Detect which cell encompasses the target text, then output its [X, Y] center coordinate. 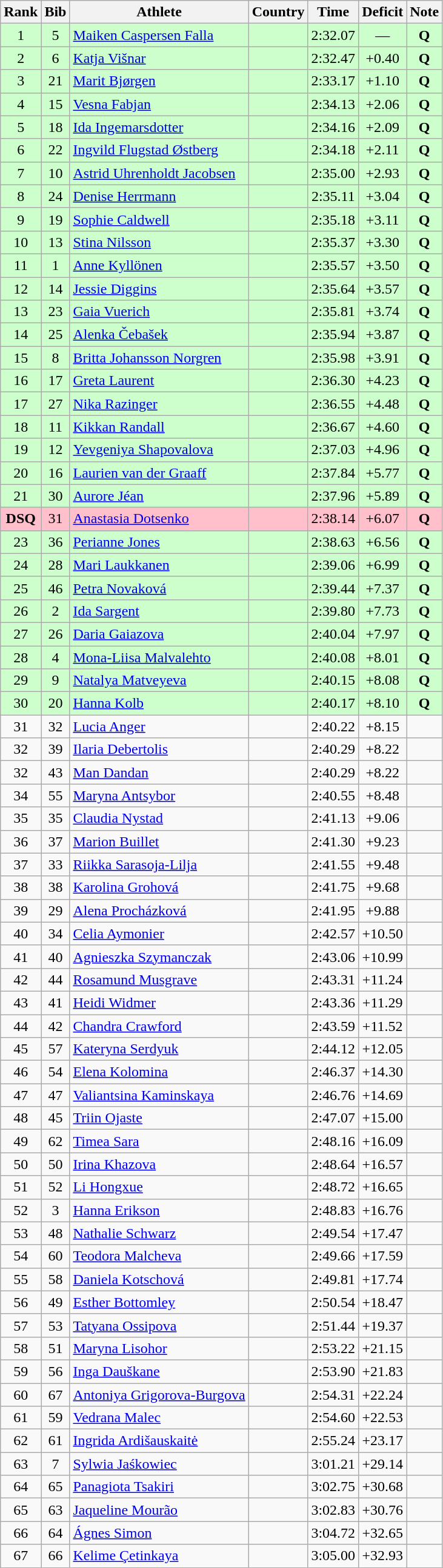
2:49.54 [333, 1233]
Mona-Liisa Malvalehto [159, 657]
Nika Razinger [159, 404]
+9.88 [383, 911]
2:35.18 [333, 219]
+11.24 [383, 980]
Irina Khazova [159, 1164]
2:53.22 [333, 1348]
2:48.64 [333, 1164]
+2.09 [383, 127]
Sylwia Jaśkowiec [159, 1464]
+3.91 [383, 358]
+3.87 [383, 335]
Time [333, 12]
2:48.16 [333, 1141]
2:33.17 [333, 81]
+3.50 [383, 265]
+21.15 [383, 1348]
2:39.44 [333, 588]
2:35.94 [333, 335]
Laurien van der Graaff [159, 473]
+18.47 [383, 1302]
2:42.57 [333, 934]
3:02.75 [333, 1487]
2:54.60 [333, 1418]
+7.97 [383, 634]
Man Dandan [159, 772]
Hanna Kolb [159, 703]
+29.14 [383, 1464]
2:40.08 [333, 657]
Petra Novaková [159, 588]
+2.06 [383, 104]
2:54.31 [333, 1394]
Teodora Malcheva [159, 1256]
+23.17 [383, 1441]
Mari Laukkanen [159, 565]
Maryna Antsybor [159, 796]
+11.29 [383, 1003]
2:36.55 [333, 404]
3:05.00 [333, 1556]
2:35.98 [333, 358]
2:40.17 [333, 703]
Jessie Diggins [159, 289]
Kelime Çetinkaya [159, 1556]
Antoniya Grigorova-Burgova [159, 1394]
+3.74 [383, 312]
2:37.96 [333, 496]
+32.93 [383, 1556]
+8.01 [383, 657]
2:43.06 [333, 957]
Stina Nilsson [159, 242]
Anastasia Dotsenko [159, 519]
Jaqueline Mourão [159, 1510]
+30.76 [383, 1510]
Riikka Sarasoja-Lilja [159, 865]
Katja Višnar [159, 58]
Agnieszka Szymanczak [159, 957]
2:35.11 [333, 196]
2:37.84 [333, 473]
2:38.14 [333, 519]
+5.77 [383, 473]
Sophie Caldwell [159, 219]
Ingvild Flugstad Østberg [159, 150]
+4.60 [383, 427]
2:35.57 [333, 265]
Note [424, 12]
+7.37 [383, 588]
+5.89 [383, 496]
2:40.55 [333, 796]
2:55.24 [333, 1441]
+32.65 [383, 1533]
2:36.67 [333, 427]
2:43.59 [333, 1026]
2:46.76 [333, 1095]
2:43.31 [333, 980]
+4.48 [383, 404]
2:43.36 [333, 1003]
+7.73 [383, 611]
2:39.06 [333, 565]
+3.11 [383, 219]
+21.83 [383, 1371]
2:35.37 [333, 242]
2:47.07 [333, 1118]
2:35.64 [333, 289]
Kikkan Randall [159, 427]
2:34.13 [333, 104]
Daria Gaiazova [159, 634]
2:34.18 [333, 150]
Athlete [159, 12]
+16.65 [383, 1187]
+22.53 [383, 1418]
+6.56 [383, 542]
Ilaria Debertolis [159, 749]
22 [56, 150]
+2.11 [383, 150]
2:49.81 [333, 1279]
+6.99 [383, 565]
Deficit [383, 12]
2:48.72 [333, 1187]
+16.57 [383, 1164]
Hanna Erikson [159, 1210]
Daniela Kotschová [159, 1279]
Tatyana Ossipova [159, 1325]
Inga Dauškane [159, 1371]
+8.15 [383, 726]
+8.48 [383, 796]
+9.06 [383, 819]
2:32.47 [333, 58]
2:40.15 [333, 680]
Vedrana Malec [159, 1418]
+9.48 [383, 865]
Chandra Crawford [159, 1026]
Lucia Anger [159, 726]
2:35.00 [333, 173]
Li Hongxue [159, 1187]
Aurore Jéan [159, 496]
2:38.63 [333, 542]
+2.93 [383, 173]
+17.74 [383, 1279]
Timea Sara [159, 1141]
+1.10 [383, 81]
+22.24 [383, 1394]
2:34.16 [333, 127]
2:41.55 [333, 865]
2:49.66 [333, 1256]
Anne Kyllönen [159, 265]
+19.37 [383, 1325]
2:41.95 [333, 911]
Rank [21, 12]
+17.59 [383, 1256]
3:04.72 [333, 1533]
Marit Bjørgen [159, 81]
+12.05 [383, 1049]
Ágnes Simon [159, 1533]
+11.52 [383, 1026]
+0.40 [383, 58]
Heidi Widmer [159, 1003]
Perianne Jones [159, 542]
2:36.30 [333, 381]
2:37.03 [333, 450]
Ida Ingemarsdotter [159, 127]
— [383, 35]
33 [56, 865]
Marion Buillet [159, 842]
2:50.54 [333, 1302]
2:46.37 [333, 1072]
Gaia Vuerich [159, 312]
Maiken Caspersen Falla [159, 35]
2:53.90 [333, 1371]
2:41.75 [333, 888]
Bib [56, 12]
Karolina Grohová [159, 888]
Denise Herrmann [159, 196]
Ingrida Ardišauskaitė [159, 1441]
+10.50 [383, 934]
Valiantsina Kaminskaya [159, 1095]
2:40.22 [333, 726]
+9.68 [383, 888]
Kateryna Serdyuk [159, 1049]
Yevgeniya Shapovalova [159, 450]
Astrid Uhrenholdt Jacobsen [159, 173]
+3.30 [383, 242]
Maryna Lisohor [159, 1348]
+16.09 [383, 1141]
2:32.07 [333, 35]
2:40.04 [333, 634]
Country [278, 12]
Esther Bottomley [159, 1302]
3:01.21 [333, 1464]
2:41.30 [333, 842]
+14.69 [383, 1095]
Ida Sargent [159, 611]
Rosamund Musgrave [159, 980]
2:44.12 [333, 1049]
+3.57 [383, 289]
+30.68 [383, 1487]
+3.04 [383, 196]
Britta Johansson Norgren [159, 358]
+17.47 [383, 1233]
2:39.80 [333, 611]
DSQ [21, 519]
Claudia Nystad [159, 819]
+8.08 [383, 680]
+4.23 [383, 381]
Alena Procházková [159, 911]
+4.96 [383, 450]
+15.00 [383, 1118]
2:48.83 [333, 1210]
+16.76 [383, 1210]
+10.99 [383, 957]
+14.30 [383, 1072]
Greta Laurent [159, 381]
Vesna Fabjan [159, 104]
Panagiota Tsakiri [159, 1487]
Triin Ojaste [159, 1118]
Celia Aymonier [159, 934]
+6.07 [383, 519]
Elena Kolomina [159, 1072]
2:41.13 [333, 819]
Alenka Čebašek [159, 335]
Natalya Matveyeva [159, 680]
+9.23 [383, 842]
2:35.81 [333, 312]
3:02.83 [333, 1510]
2:51.44 [333, 1325]
Nathalie Schwarz [159, 1233]
+8.10 [383, 703]
